Extract the [X, Y] coordinate from the center of the cell holding the provided text.  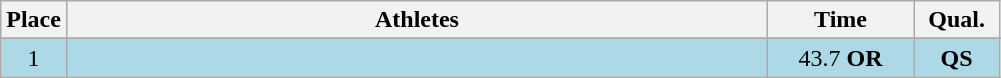
Athletes [416, 20]
QS [957, 58]
Qual. [957, 20]
Place [34, 20]
1 [34, 58]
Time [841, 20]
43.7 OR [841, 58]
